Find where the given text appears and provide that cell's center as [x, y] coordinate. 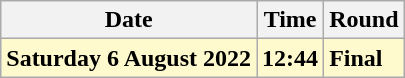
Saturday 6 August 2022 [129, 58]
Round [364, 20]
Final [364, 58]
12:44 [290, 58]
Time [290, 20]
Date [129, 20]
